Identify which cell holds the provided text, then report its (X, Y) central coordinate. 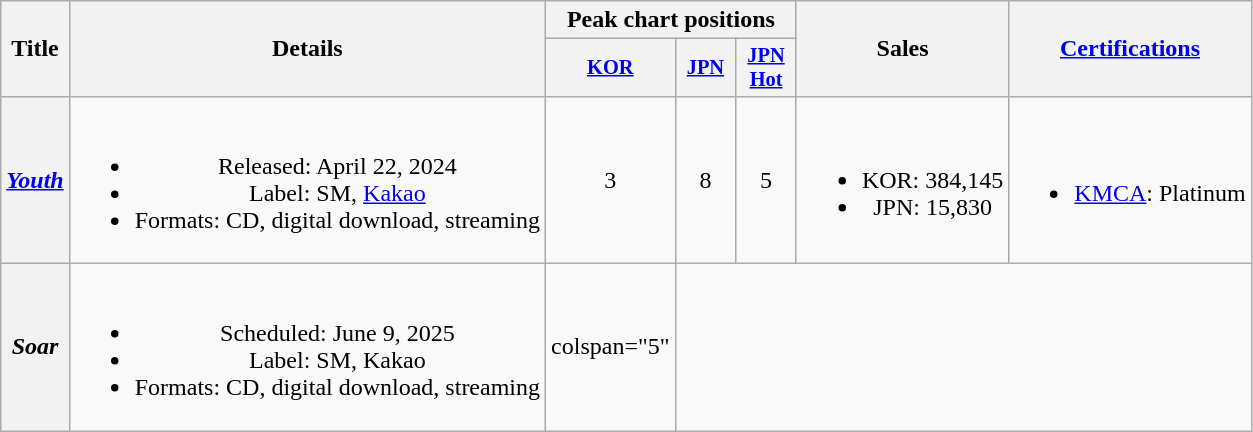
Sales (902, 49)
Youth (35, 180)
KOR: 384,145JPN: 15,830 (902, 180)
JPN (706, 68)
JPNHot (766, 68)
Title (35, 49)
Released: April 22, 2024Label: SM, KakaoFormats: CD, digital download, streaming (307, 180)
Details (307, 49)
Certifications (1130, 49)
colspan="5" (611, 348)
KOR (611, 68)
Peak chart positions (672, 20)
Scheduled: June 9, 2025Label: SM, KakaoFormats: CD, digital download, streaming (307, 348)
5 (766, 180)
3 (611, 180)
8 (706, 180)
Soar (35, 348)
KMCA: Platinum (1130, 180)
